Detect which cell encompasses the target text, then output its (x, y) center coordinate. 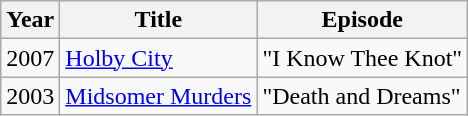
Midsomer Murders (158, 96)
"Death and Dreams" (362, 96)
Holby City (158, 58)
Episode (362, 20)
Title (158, 20)
Year (30, 20)
"I Know Thee Knot" (362, 58)
2003 (30, 96)
2007 (30, 58)
